Output the [x, y] coordinate of the center of the cell containing the given text.  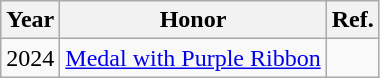
Year [30, 20]
Ref. [352, 20]
2024 [30, 58]
Honor [193, 20]
Medal with Purple Ribbon [193, 58]
